Output the (x, y) coordinate of the center of the cell containing the given text.  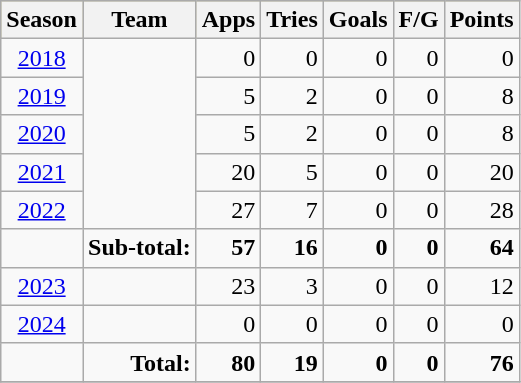
F/G (418, 20)
Points (482, 20)
Total: (139, 362)
2019 (42, 96)
2022 (42, 210)
7 (292, 210)
27 (228, 210)
80 (228, 362)
64 (482, 248)
57 (228, 248)
3 (292, 286)
Goals (358, 20)
12 (482, 286)
16 (292, 248)
Team (139, 20)
76 (482, 362)
28 (482, 210)
Season (42, 20)
2020 (42, 134)
Tries (292, 20)
Sub-total: (139, 248)
2023 (42, 286)
19 (292, 362)
Apps (228, 20)
2024 (42, 324)
2021 (42, 172)
23 (228, 286)
2018 (42, 58)
